From the cell containing the given text, extract its center point as [X, Y] coordinate. 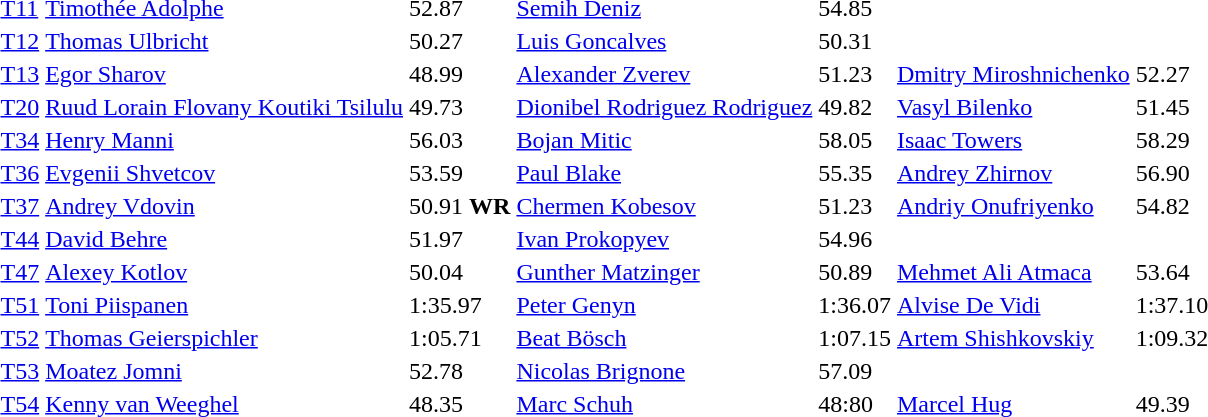
Toni Piispanen [224, 305]
50.31 [855, 41]
Dmitry Miroshnichenko [1014, 74]
Egor Sharov [224, 74]
Andriy Onufriyenko [1014, 206]
1:05.71 [460, 338]
Moatez Jomni [224, 371]
Vasyl Bilenko [1014, 107]
50.89 [855, 272]
Alexander Zverev [664, 74]
1:35.97 [460, 305]
Luis Goncalves [664, 41]
1:07.15 [855, 338]
49.82 [855, 107]
Andrey Vdovin [224, 206]
57.09 [855, 371]
Thomas Geierspichler [224, 338]
Beat Bösch [664, 338]
48.99 [460, 74]
Mehmet Ali Atmaca [1014, 272]
Ruud Lorain Flovany Koutiki Tsilulu [224, 107]
Henry Manni [224, 140]
Artem Shishkovskiy [1014, 338]
Nicolas Brignone [664, 371]
Andrey Zhirnov [1014, 173]
Dionibel Rodriguez Rodriguez [664, 107]
50.04 [460, 272]
Peter Genyn [664, 305]
1:36.07 [855, 305]
51.97 [460, 239]
Gunther Matzinger [664, 272]
55.35 [855, 173]
53.59 [460, 173]
Ivan Prokopyev [664, 239]
50.91 WR [460, 206]
Thomas Ulbricht [224, 41]
Chermen Kobesov [664, 206]
56.03 [460, 140]
49.73 [460, 107]
Isaac Towers [1014, 140]
58.05 [855, 140]
Evgenii Shvetcov [224, 173]
50.27 [460, 41]
Paul Blake [664, 173]
Alexey Kotlov [224, 272]
52.78 [460, 371]
54.96 [855, 239]
Alvise De Vidi [1014, 305]
David Behre [224, 239]
Bojan Mitic [664, 140]
